Find where the given text appears and provide that cell's center as (X, Y) coordinate. 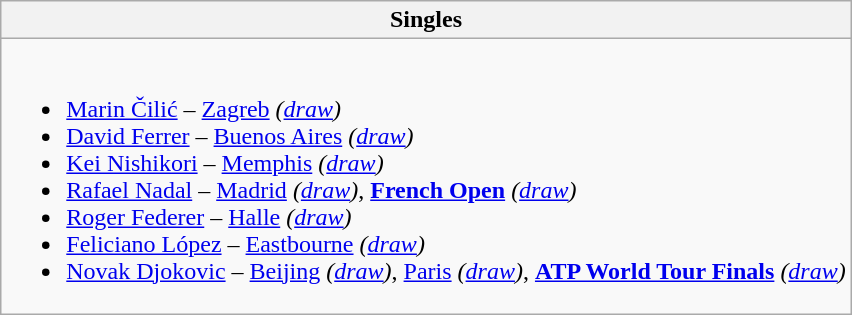
Singles (426, 20)
